Extract the [X, Y] coordinate from the center of the cell holding the provided text.  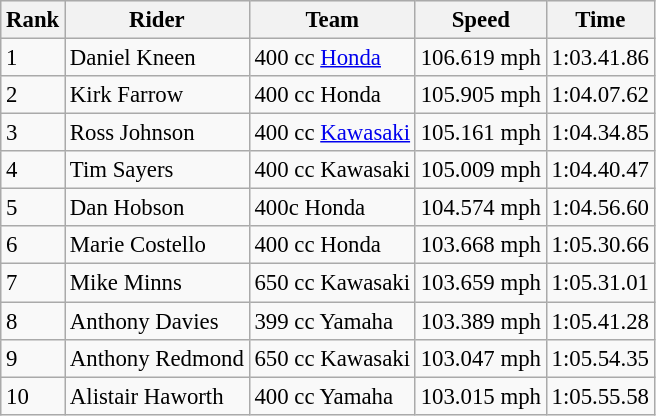
103.389 mph [480, 321]
10 [33, 396]
400c Honda [332, 208]
Rank [33, 20]
6 [33, 245]
Speed [480, 20]
Mike Minns [158, 283]
105.161 mph [480, 133]
103.015 mph [480, 396]
105.009 mph [480, 170]
Tim Sayers [158, 170]
1:04.34.85 [600, 133]
Rider [158, 20]
9 [33, 358]
400 cc Yamaha [332, 396]
5 [33, 208]
105.905 mph [480, 95]
4 [33, 170]
1:03.41.86 [600, 58]
Kirk Farrow [158, 95]
1:05.55.58 [600, 396]
2 [33, 95]
103.659 mph [480, 283]
Marie Costello [158, 245]
1:05.31.01 [600, 283]
Anthony Redmond [158, 358]
Anthony Davies [158, 321]
7 [33, 283]
1:04.40.47 [600, 170]
Team [332, 20]
103.668 mph [480, 245]
Time [600, 20]
399 cc Yamaha [332, 321]
1:04.07.62 [600, 95]
1:05.30.66 [600, 245]
Dan Hobson [158, 208]
3 [33, 133]
103.047 mph [480, 358]
Daniel Kneen [158, 58]
1:04.56.60 [600, 208]
1:05.54.35 [600, 358]
106.619 mph [480, 58]
8 [33, 321]
Ross Johnson [158, 133]
1 [33, 58]
104.574 mph [480, 208]
Alistair Haworth [158, 396]
1:05.41.28 [600, 321]
